For the text-containing cell, return its midpoint in [x, y] coordinate format. 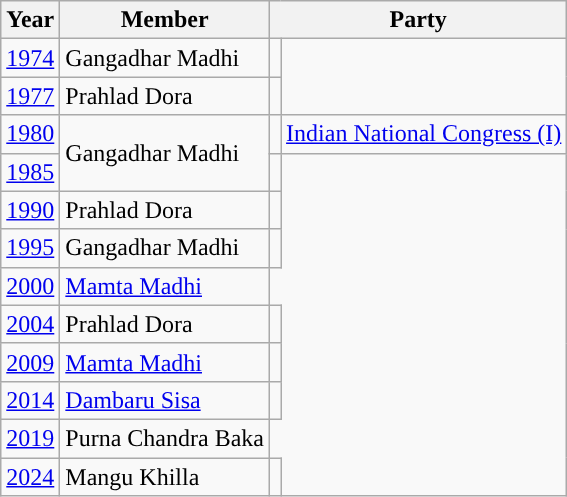
1974 [30, 58]
Party [418, 20]
Mangu Khilla [165, 477]
Dambaru Sisa [165, 400]
2024 [30, 477]
2000 [30, 286]
1985 [30, 172]
Indian National Congress (I) [424, 134]
Member [165, 20]
1977 [30, 96]
1995 [30, 248]
2004 [30, 324]
2009 [30, 362]
Purna Chandra Baka [165, 438]
1990 [30, 210]
2019 [30, 438]
2014 [30, 400]
Year [30, 20]
1980 [30, 134]
